Return (x, y) of the center of cell containing provided text 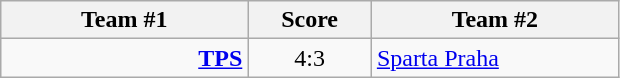
Sparta Praha (494, 58)
Score (310, 20)
Team #2 (494, 20)
TPS (124, 58)
Team #1 (124, 20)
4:3 (310, 58)
